Detect which cell encompasses the target text, then output its [X, Y] center coordinate. 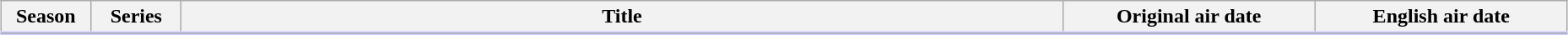
English air date [1441, 17]
Series [137, 17]
Title [622, 17]
Original air date [1188, 17]
Season [46, 17]
